For the text-containing cell, return its midpoint in (x, y) coordinate format. 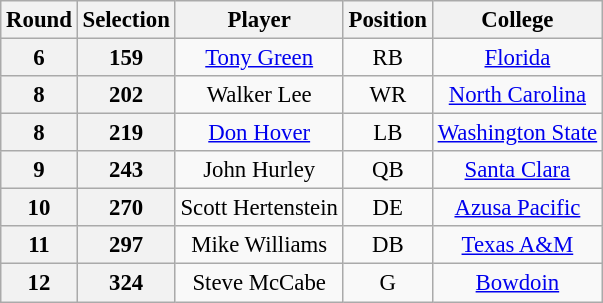
Mike Williams (259, 245)
219 (126, 133)
Walker Lee (259, 95)
Azusa Pacific (517, 208)
Washington State (517, 133)
11 (39, 245)
Selection (126, 20)
Scott Hertenstein (259, 208)
John Hurley (259, 170)
G (388, 283)
RB (388, 58)
270 (126, 208)
324 (126, 283)
DB (388, 245)
6 (39, 58)
Tony Green (259, 58)
QB (388, 170)
12 (39, 283)
Player (259, 20)
WR (388, 95)
159 (126, 58)
Florida (517, 58)
202 (126, 95)
North Carolina (517, 95)
Bowdoin (517, 283)
Position (388, 20)
College (517, 20)
Don Hover (259, 133)
243 (126, 170)
297 (126, 245)
Steve McCabe (259, 283)
Texas A&M (517, 245)
LB (388, 133)
DE (388, 208)
9 (39, 170)
10 (39, 208)
Santa Clara (517, 170)
Round (39, 20)
